Scan for the cell matching the given text and deliver its (x, y) coordinate at center. 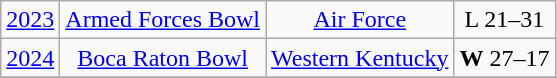
W 27–17 (504, 58)
Western Kentucky (360, 58)
Armed Forces Bowl (163, 20)
Boca Raton Bowl (163, 58)
Air Force (360, 20)
2024 (30, 58)
2023 (30, 20)
L 21–31 (504, 20)
